Determine the [X, Y] coordinate at the center of the cell enclosing the given text.  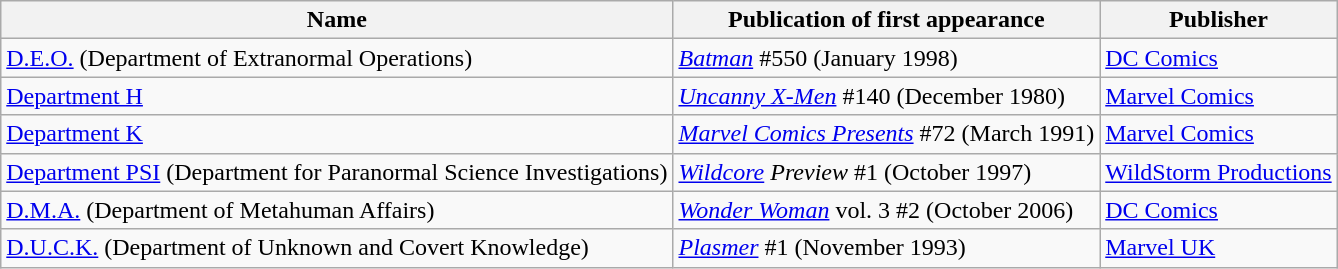
Wonder Woman vol. 3 #2 (October 2006) [886, 210]
Batman #550 (January 1998) [886, 58]
Marvel UK [1218, 248]
Wildcore Preview #1 (October 1997) [886, 172]
Department K [337, 134]
Name [337, 20]
Plasmer #1 (November 1993) [886, 248]
Publisher [1218, 20]
Uncanny X-Men #140 (December 1980) [886, 96]
Department H [337, 96]
Publication of first appearance [886, 20]
Department PSI (Department for Paranormal Science Investigations) [337, 172]
D.E.O. (Department of Extranormal Operations) [337, 58]
D.M.A. (Department of Metahuman Affairs) [337, 210]
D.U.C.K. (Department of Unknown and Covert Knowledge) [337, 248]
Marvel Comics Presents #72 (March 1991) [886, 134]
WildStorm Productions [1218, 172]
